Output the [x, y] coordinate of the center of the cell containing the given text.  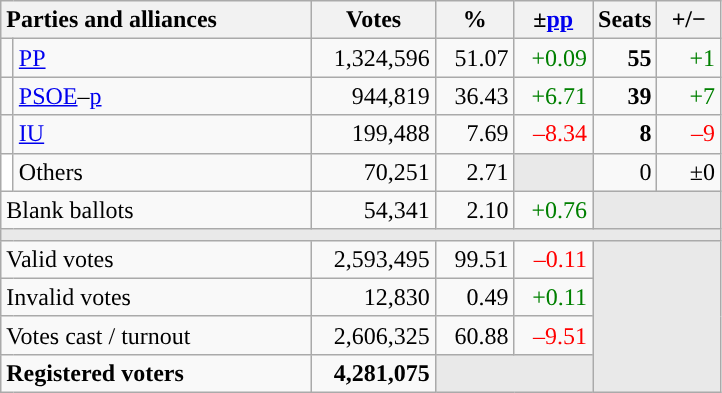
Votes cast / turnout [156, 335]
Registered voters [156, 373]
% [474, 20]
+0.09 [554, 58]
944,819 [374, 96]
51.07 [474, 58]
–0.11 [554, 259]
Seats [624, 20]
PP [162, 58]
0.49 [474, 297]
IU [162, 134]
7.69 [474, 134]
4,281,075 [374, 373]
2.71 [474, 172]
2.10 [474, 210]
–9 [689, 134]
Invalid votes [156, 297]
PSOE–p [162, 96]
55 [624, 58]
+1 [689, 58]
+6.71 [554, 96]
+/− [689, 20]
199,488 [374, 134]
–8.34 [554, 134]
Blank ballots [156, 210]
+0.76 [554, 210]
Others [162, 172]
54,341 [374, 210]
–9.51 [554, 335]
+7 [689, 96]
70,251 [374, 172]
Parties and alliances [156, 20]
0 [624, 172]
2,606,325 [374, 335]
±0 [689, 172]
2,593,495 [374, 259]
99.51 [474, 259]
1,324,596 [374, 58]
39 [624, 96]
36.43 [474, 96]
Votes [374, 20]
8 [624, 134]
Valid votes [156, 259]
12,830 [374, 297]
+0.11 [554, 297]
±pp [554, 20]
60.88 [474, 335]
